Extract the [x, y] coordinate from the center of the cell holding the provided text.  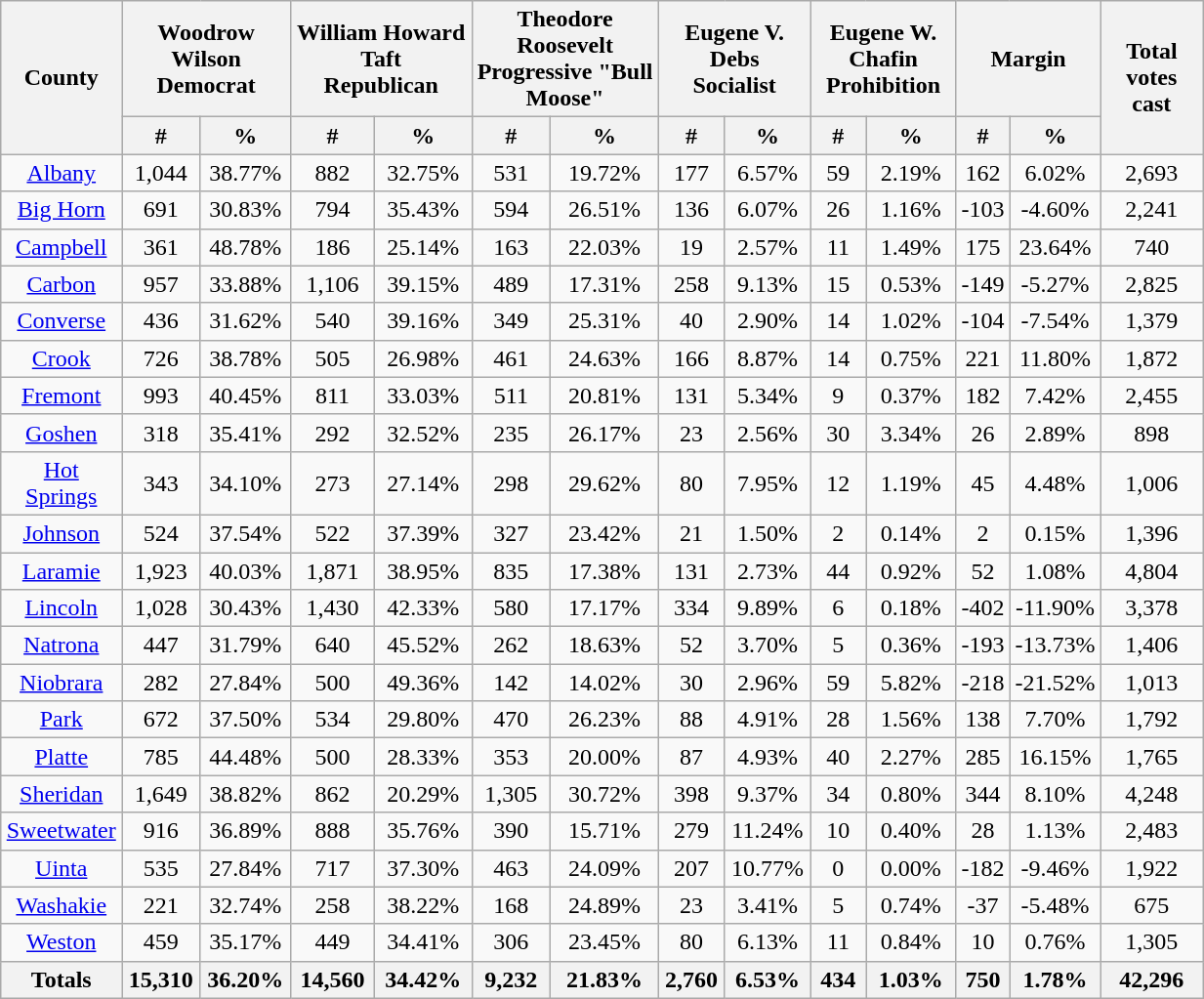
2,693 [1152, 173]
15.71% [604, 831]
2,825 [1152, 284]
-104 [982, 321]
34.42% [424, 979]
0.53% [911, 284]
0.14% [911, 533]
1,792 [1152, 720]
1,923 [161, 571]
37.30% [424, 868]
306 [512, 942]
40.45% [246, 395]
Margin [1028, 59]
Theodore RooseveltProgressive "Bull Moose" [564, 59]
1,765 [1152, 757]
18.63% [604, 645]
461 [512, 358]
-218 [982, 683]
4.48% [1055, 482]
38.22% [424, 905]
6.07% [768, 210]
957 [161, 284]
36.20% [246, 979]
24.09% [604, 868]
6.53% [768, 979]
44 [838, 571]
162 [982, 173]
1,028 [161, 608]
Totals [62, 979]
136 [691, 210]
273 [332, 482]
7.95% [768, 482]
186 [332, 247]
449 [332, 942]
505 [332, 358]
0.37% [911, 395]
37.54% [246, 533]
0.92% [911, 571]
48.78% [246, 247]
175 [982, 247]
Carbon [62, 284]
14,560 [332, 979]
318 [161, 433]
88 [691, 720]
285 [982, 757]
1.19% [911, 482]
31.62% [246, 321]
-37 [982, 905]
675 [1152, 905]
Laramie [62, 571]
38.78% [246, 358]
39.15% [424, 284]
2.57% [768, 247]
862 [332, 794]
2,483 [1152, 831]
Crook [62, 358]
177 [691, 173]
1.03% [911, 979]
-5.48% [1055, 905]
35.76% [424, 831]
8.10% [1055, 794]
1,430 [332, 608]
262 [512, 645]
580 [512, 608]
34.41% [424, 942]
9,232 [512, 979]
20.29% [424, 794]
Eugene V. DebsSocialist [734, 59]
21 [691, 533]
29.62% [604, 482]
-402 [982, 608]
16.15% [1055, 757]
0.15% [1055, 533]
1,871 [332, 571]
10.77% [768, 868]
640 [332, 645]
6.57% [768, 173]
12 [838, 482]
292 [332, 433]
717 [332, 868]
32.75% [424, 173]
1,396 [1152, 533]
30.43% [246, 608]
-7.54% [1055, 321]
Big Horn [62, 210]
511 [512, 395]
1.08% [1055, 571]
740 [1152, 247]
1.49% [911, 247]
1.13% [1055, 831]
0.80% [911, 794]
163 [512, 247]
Campbell [62, 247]
Niobrara [62, 683]
9.37% [768, 794]
2.89% [1055, 433]
882 [332, 173]
14.02% [604, 683]
7.70% [1055, 720]
1,006 [1152, 482]
522 [332, 533]
30.72% [604, 794]
4.93% [768, 757]
672 [161, 720]
4,804 [1152, 571]
45 [982, 482]
1.56% [911, 720]
38.77% [246, 173]
26.23% [604, 720]
27.14% [424, 482]
29.80% [424, 720]
87 [691, 757]
34.10% [246, 482]
594 [512, 210]
3.70% [768, 645]
-4.60% [1055, 210]
42,296 [1152, 979]
Eugene W. ChafinProhibition [883, 59]
45.52% [424, 645]
17.17% [604, 608]
0.40% [911, 831]
Natrona [62, 645]
343 [161, 482]
6.02% [1055, 173]
40.03% [246, 571]
36.89% [246, 831]
0.75% [911, 358]
20.81% [604, 395]
30.83% [246, 210]
1,379 [1152, 321]
811 [332, 395]
19.72% [604, 173]
1,872 [1152, 358]
2,241 [1152, 210]
166 [691, 358]
44.48% [246, 757]
26.51% [604, 210]
390 [512, 831]
6.13% [768, 942]
15,310 [161, 979]
344 [982, 794]
334 [691, 608]
2,455 [1152, 395]
Total votes cast [1152, 78]
5.34% [768, 395]
750 [982, 979]
19 [691, 247]
726 [161, 358]
2.56% [768, 433]
37.50% [246, 720]
Park [62, 720]
-193 [982, 645]
489 [512, 284]
Sheridan [62, 794]
6 [838, 608]
24.89% [604, 905]
459 [161, 942]
8.87% [768, 358]
0.74% [911, 905]
0.00% [911, 868]
35.41% [246, 433]
182 [982, 395]
993 [161, 395]
20.00% [604, 757]
26.17% [604, 433]
3,378 [1152, 608]
26.98% [424, 358]
1,406 [1152, 645]
Lincoln [62, 608]
2.90% [768, 321]
-9.46% [1055, 868]
35.17% [246, 942]
888 [332, 831]
23.64% [1055, 247]
-103 [982, 210]
1,922 [1152, 868]
142 [512, 683]
28.33% [424, 757]
34 [838, 794]
Converse [62, 321]
Washakie [62, 905]
11.80% [1055, 358]
898 [1152, 433]
23.45% [604, 942]
9.89% [768, 608]
470 [512, 720]
540 [332, 321]
1,106 [332, 284]
21.83% [604, 979]
279 [691, 831]
2.73% [768, 571]
207 [691, 868]
-149 [982, 284]
32.52% [424, 433]
1,013 [1152, 683]
38.95% [424, 571]
531 [512, 173]
835 [512, 571]
9.13% [768, 284]
794 [332, 210]
235 [512, 433]
916 [161, 831]
Sweetwater [62, 831]
534 [332, 720]
4.91% [768, 720]
398 [691, 794]
349 [512, 321]
2.96% [768, 683]
447 [161, 645]
785 [161, 757]
23.42% [604, 533]
Goshen [62, 433]
25.14% [424, 247]
0.76% [1055, 942]
-21.52% [1055, 683]
5.82% [911, 683]
38.82% [246, 794]
24.63% [604, 358]
33.03% [424, 395]
361 [161, 247]
17.31% [604, 284]
Weston [62, 942]
535 [161, 868]
Platte [62, 757]
-13.73% [1055, 645]
2.27% [911, 757]
436 [161, 321]
Fremont [62, 395]
33.88% [246, 284]
1,044 [161, 173]
0.36% [911, 645]
4,248 [1152, 794]
2.19% [911, 173]
County [62, 78]
-182 [982, 868]
39.16% [424, 321]
3.34% [911, 433]
1,649 [161, 794]
2,760 [691, 979]
0.84% [911, 942]
31.79% [246, 645]
1.02% [911, 321]
138 [982, 720]
0 [838, 868]
Johnson [62, 533]
49.36% [424, 683]
1.78% [1055, 979]
282 [161, 683]
-5.27% [1055, 284]
-11.90% [1055, 608]
Albany [62, 173]
463 [512, 868]
Uinta [62, 868]
17.38% [604, 571]
William Howard TaftRepublican [381, 59]
524 [161, 533]
35.43% [424, 210]
168 [512, 905]
25.31% [604, 321]
42.33% [424, 608]
11.24% [768, 831]
0.18% [911, 608]
1.16% [911, 210]
Woodrow WilsonDemocrat [207, 59]
434 [838, 979]
7.42% [1055, 395]
691 [161, 210]
22.03% [604, 247]
353 [512, 757]
9 [838, 395]
3.41% [768, 905]
Hot Springs [62, 482]
1.50% [768, 533]
327 [512, 533]
32.74% [246, 905]
37.39% [424, 533]
298 [512, 482]
15 [838, 284]
